Return [X, Y] of the center of cell containing provided text 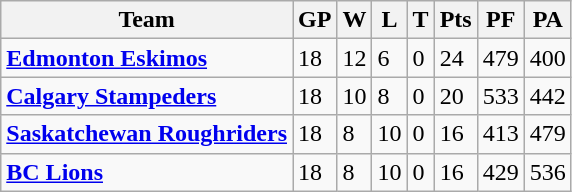
L [390, 20]
400 [548, 58]
Pts [456, 20]
12 [354, 58]
413 [500, 134]
GP [315, 20]
536 [548, 172]
PA [548, 20]
Saskatchewan Roughriders [147, 134]
Team [147, 20]
T [420, 20]
Calgary Stampeders [147, 96]
429 [500, 172]
6 [390, 58]
20 [456, 96]
533 [500, 96]
W [354, 20]
PF [500, 20]
442 [548, 96]
24 [456, 58]
BC Lions [147, 172]
Edmonton Eskimos [147, 58]
